Identify which cell holds the provided text, then report its (X, Y) central coordinate. 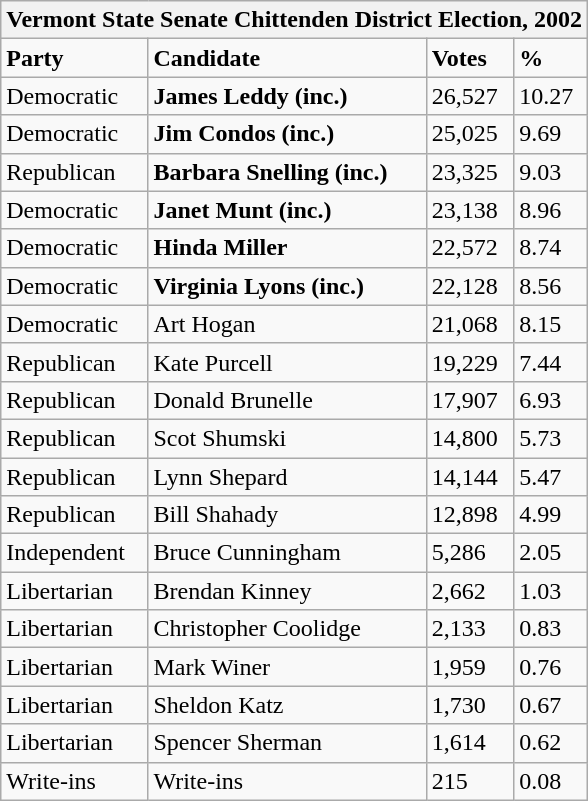
26,527 (470, 96)
12,898 (470, 515)
215 (470, 781)
Spencer Sherman (287, 743)
22,128 (470, 286)
Sheldon Katz (287, 705)
Jim Condos (inc.) (287, 134)
Hinda Miller (287, 248)
7.44 (551, 362)
Bill Shahady (287, 515)
8.56 (551, 286)
8.15 (551, 324)
Kate Purcell (287, 362)
0.08 (551, 781)
Party (74, 58)
23,325 (470, 172)
1,614 (470, 743)
9.69 (551, 134)
Virginia Lyons (inc.) (287, 286)
0.76 (551, 667)
1.03 (551, 591)
23,138 (470, 210)
8.74 (551, 248)
17,907 (470, 400)
Brendan Kinney (287, 591)
14,800 (470, 438)
0.67 (551, 705)
5.73 (551, 438)
0.83 (551, 629)
2.05 (551, 553)
2,133 (470, 629)
9.03 (551, 172)
Mark Winer (287, 667)
1,730 (470, 705)
Independent (74, 553)
Vermont State Senate Chittenden District Election, 2002 (294, 20)
0.62 (551, 743)
10.27 (551, 96)
1,959 (470, 667)
James Leddy (inc.) (287, 96)
Bruce Cunningham (287, 553)
4.99 (551, 515)
Scot Shumski (287, 438)
22,572 (470, 248)
14,144 (470, 477)
% (551, 58)
5,286 (470, 553)
8.96 (551, 210)
5.47 (551, 477)
Votes (470, 58)
Lynn Shepard (287, 477)
25,025 (470, 134)
Christopher Coolidge (287, 629)
Barbara Snelling (inc.) (287, 172)
Donald Brunelle (287, 400)
6.93 (551, 400)
Art Hogan (287, 324)
Candidate (287, 58)
2,662 (470, 591)
19,229 (470, 362)
21,068 (470, 324)
Janet Munt (inc.) (287, 210)
